Find where the given text appears and provide that cell's center as (x, y) coordinate. 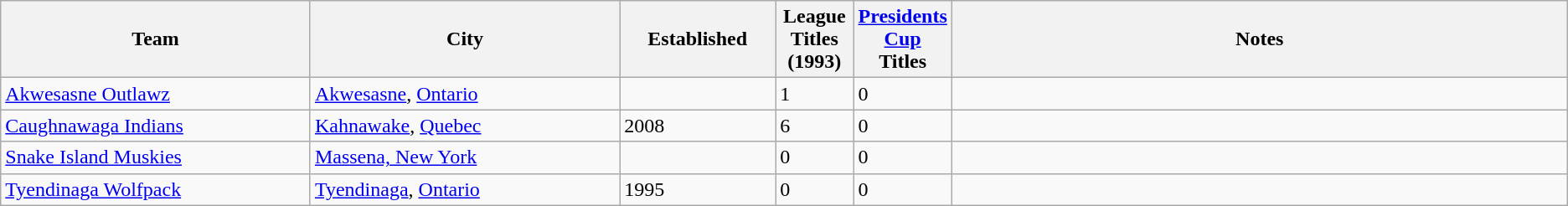
Akwesasne, Ontario (464, 94)
Tyendinaga, Ontario (464, 189)
Established (698, 39)
2008 (698, 126)
Presidents Cup Titles (903, 39)
Caughnawaga Indians (156, 126)
Team (156, 39)
Akwesasne Outlawz (156, 94)
1995 (698, 189)
Massena, New York (464, 157)
Snake Island Muskies (156, 157)
Kahnawake, Quebec (464, 126)
League Titles (1993) (814, 39)
1 (814, 94)
Notes (1260, 39)
Tyendinaga Wolfpack (156, 189)
6 (814, 126)
City (464, 39)
